Output the (X, Y) coordinate of the center of the cell containing the given text.  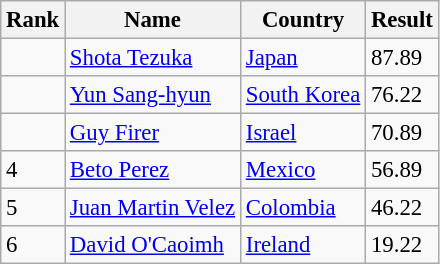
David O'Caoimh (153, 245)
Mexico (302, 170)
6 (33, 245)
Japan (302, 58)
Shota Tezuka (153, 58)
5 (33, 208)
70.89 (402, 133)
4 (33, 170)
Colombia (302, 208)
19.22 (402, 245)
Rank (33, 20)
Name (153, 20)
56.89 (402, 170)
Israel (302, 133)
Country (302, 20)
Beto Perez (153, 170)
Yun Sang-hyun (153, 95)
46.22 (402, 208)
Result (402, 20)
76.22 (402, 95)
Guy Firer (153, 133)
South Korea (302, 95)
Ireland (302, 245)
87.89 (402, 58)
Juan Martin Velez (153, 208)
